Capture the cell that displays the provided text and extract its (X, Y) central coordinate. 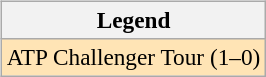
Legend (133, 20)
ATP Challenger Tour (1–0) (133, 57)
